Detect which cell encompasses the target text, then output its (x, y) center coordinate. 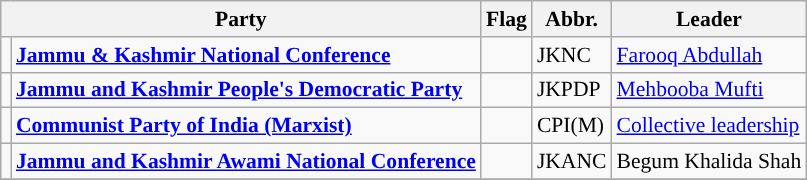
JKNC (572, 55)
Jammu and Kashmir People's Democratic Party (246, 90)
Party (241, 19)
Abbr. (572, 19)
Mehbooba Mufti (710, 90)
Begum Khalida Shah (710, 162)
CPI(M) (572, 126)
JKPDP (572, 90)
Jammu & Kashmir National Conference (246, 55)
Jammu and Kashmir Awami National Conference (246, 162)
Collective leadership (710, 126)
Farooq Abdullah (710, 55)
Communist Party of India (Marxist) (246, 126)
JKANC (572, 162)
Leader (710, 19)
Flag (506, 19)
